Extract the [X, Y] coordinate from the center of the cell holding the provided text.  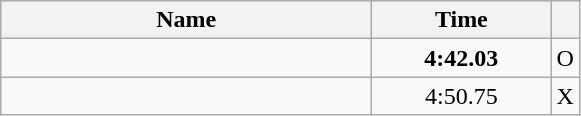
Name [186, 20]
4:42.03 [462, 58]
O [565, 58]
X [565, 96]
Time [462, 20]
4:50.75 [462, 96]
